For the text-containing cell, return its midpoint in [X, Y] coordinate format. 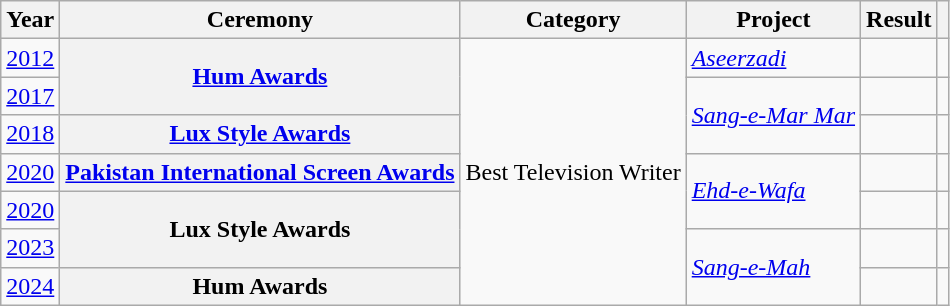
Result [899, 20]
Aseerzadi [773, 58]
Ehd-e-Wafa [773, 191]
2023 [30, 248]
2017 [30, 96]
Sang-e-Mar Mar [773, 115]
Sang-e-Mah [773, 267]
Category [573, 20]
Project [773, 20]
Year [30, 20]
2018 [30, 134]
2024 [30, 286]
Ceremony [260, 20]
2012 [30, 58]
Best Television Writer [573, 172]
Pakistan International Screen Awards [260, 172]
